Locate the cell with the specified text and output its (x, y) center coordinate. 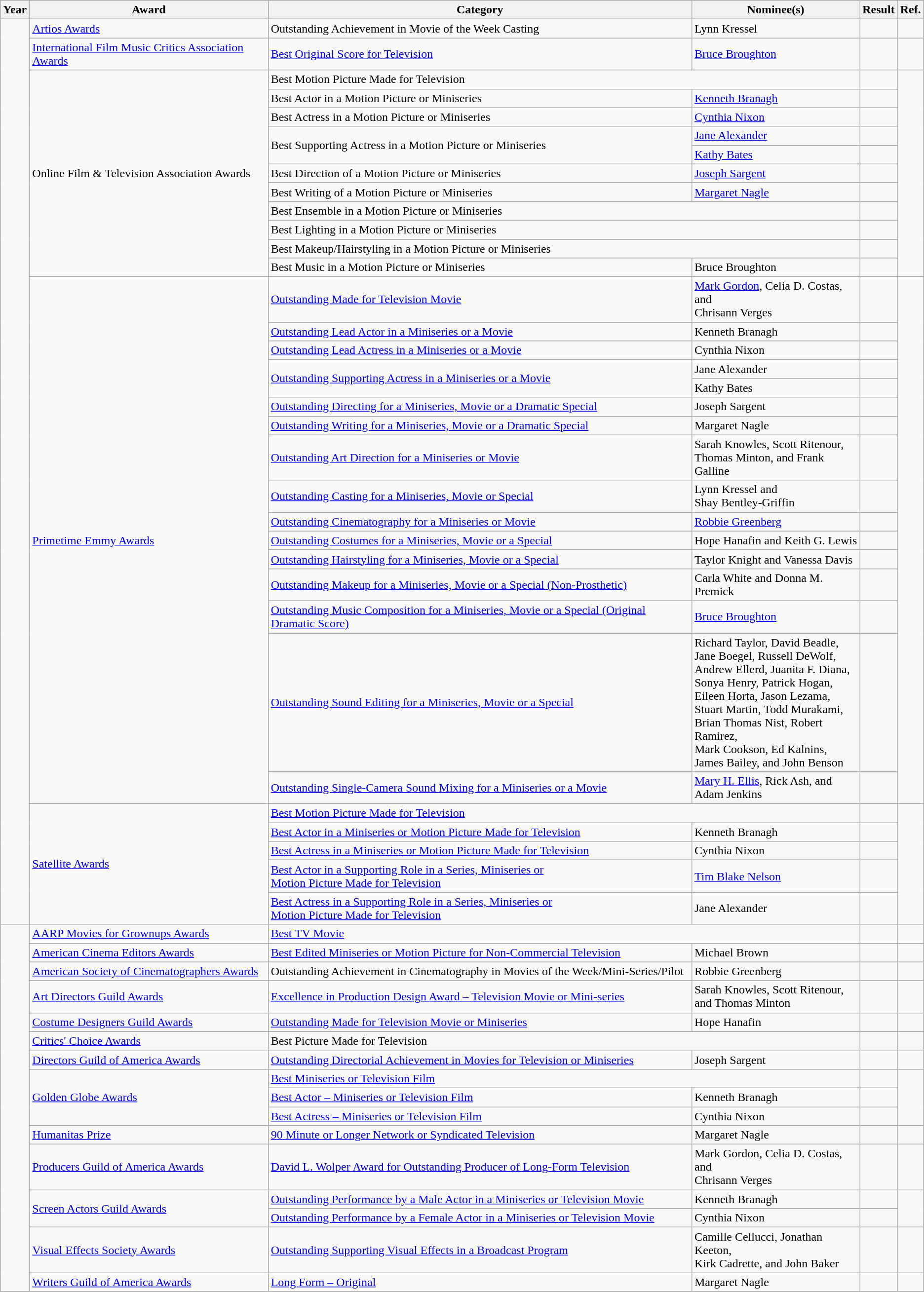
90 Minute or Longer Network or Syndicated Television (480, 1135)
Outstanding Music Composition for a Miniseries, Movie or a Special (Original Dramatic Score) (480, 617)
Best Actor in a Supporting Role in a Series, Miniseries or Motion Picture Made for Television (480, 876)
Outstanding Performance by a Female Actor in a Miniseries or Television Movie (480, 1218)
Camille Cellucci, Jonathan Keeton, Kirk Cadrette, and John Baker (775, 1250)
Outstanding Made for Television Movie or Miniseries (480, 1022)
Art Directors Guild Awards (149, 997)
Humanitas Prize (149, 1135)
Year (15, 10)
Hope Hanafin and Keith G. Lewis (775, 540)
Best Actress in a Motion Picture or Miniseries (480, 117)
Lynn Kressel and Shay Bentley-Griffin (775, 496)
Long Form – Original (480, 1282)
Award (149, 10)
Outstanding Sound Editing for a Miniseries, Movie or a Special (480, 702)
Outstanding Made for Television Movie (480, 300)
American Cinema Editors Awards (149, 952)
Lynn Kressel (775, 29)
Best Actor in a Miniseries or Motion Picture Made for Television (480, 832)
International Film Music Critics Association Awards (149, 54)
Best Edited Miniseries or Motion Picture for Non-Commercial Television (480, 952)
Best TV Movie (564, 934)
Sarah Knowles, Scott Ritenour, Thomas Minton, and Frank Galline (775, 457)
Outstanding Hairstyling for a Miniseries, Movie or a Special (480, 559)
David L. Wolper Award for Outstanding Producer of Long-Form Television (480, 1167)
Visual Effects Society Awards (149, 1250)
Outstanding Costumes for a Miniseries, Movie or a Special (480, 540)
Critics' Choice Awards (149, 1041)
Outstanding Achievement in Cinematography in Movies of the Week/Mini-Series/Pilot (480, 971)
Outstanding Achievement in Movie of the Week Casting (480, 29)
American Society of Cinematographers Awards (149, 971)
Mary H. Ellis, Rick Ash, and Adam Jenkins (775, 788)
Outstanding Performance by a Male Actor in a Miniseries or Television Movie (480, 1199)
Best Writing of a Motion Picture or Miniseries (480, 192)
Tim Blake Nelson (775, 876)
Directors Guild of America Awards (149, 1060)
Online Film & Television Association Awards (149, 174)
Best Lighting in a Motion Picture or Miniseries (564, 229)
Writers Guild of America Awards (149, 1282)
Carla White and Donna M. Premick (775, 584)
Michael Brown (775, 952)
Costume Designers Guild Awards (149, 1022)
Golden Globe Awards (149, 1097)
Best Original Score for Television (480, 54)
Artios Awards (149, 29)
Outstanding Casting for a Miniseries, Movie or Special (480, 496)
Best Actress in a Miniseries or Motion Picture Made for Television (480, 851)
Outstanding Writing for a Miniseries, Movie or a Dramatic Special (480, 425)
Outstanding Directing for a Miniseries, Movie or a Dramatic Special (480, 407)
Sarah Knowles, Scott Ritenour, and Thomas Minton (775, 997)
Best Supporting Actress in a Motion Picture or Miniseries (480, 145)
Best Makeup/Hairstyling in a Motion Picture or Miniseries (564, 248)
Outstanding Supporting Visual Effects in a Broadcast Program (480, 1250)
Satellite Awards (149, 864)
Best Actress – Miniseries or Television Film (480, 1116)
Hope Hanafin (775, 1022)
Best Ensemble in a Motion Picture or Miniseries (564, 211)
Ref. (910, 10)
Excellence in Production Design Award – Television Movie or Mini-series (480, 997)
Outstanding Makeup for a Miniseries, Movie or a Special (Non-Prosthetic) (480, 584)
Best Music in a Motion Picture or Miniseries (480, 267)
Producers Guild of America Awards (149, 1167)
Outstanding Art Direction for a Miniseries or Movie (480, 457)
Outstanding Cinematography for a Miniseries or Movie (480, 522)
Outstanding Lead Actress in a Miniseries or a Movie (480, 350)
Taylor Knight and Vanessa Davis (775, 559)
Best Actor in a Motion Picture or Miniseries (480, 98)
Outstanding Directorial Achievement in Movies for Television or Miniseries (480, 1060)
Category (480, 10)
Outstanding Single-Camera Sound Mixing for a Miniseries or a Movie (480, 788)
Result (879, 10)
Outstanding Supporting Actress in a Miniseries or a Movie (480, 379)
Best Actress in a Supporting Role in a Series, Miniseries or Motion Picture Made for Television (480, 908)
Outstanding Lead Actor in a Miniseries or a Movie (480, 332)
Best Actor – Miniseries or Television Film (480, 1097)
Best Picture Made for Television (564, 1041)
Screen Actors Guild Awards (149, 1209)
Nominee(s) (775, 10)
Best Miniseries or Television Film (564, 1078)
Best Direction of a Motion Picture or Miniseries (480, 173)
Primetime Emmy Awards (149, 540)
AARP Movies for Grownups Awards (149, 934)
